From the cell containing the given text, extract its center point as [x, y] coordinate. 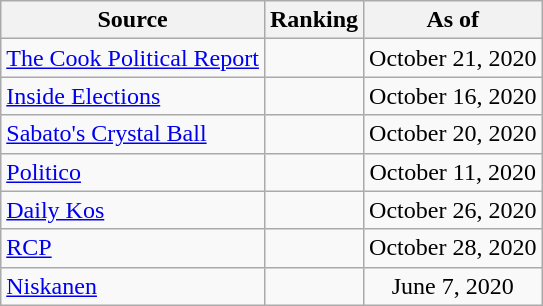
October 28, 2020 [453, 248]
June 7, 2020 [453, 286]
The Cook Political Report [133, 58]
Sabato's Crystal Ball [133, 134]
October 20, 2020 [453, 134]
October 16, 2020 [453, 96]
Daily Kos [133, 210]
Ranking [314, 20]
October 11, 2020 [453, 172]
October 26, 2020 [453, 210]
Politico [133, 172]
RCP [133, 248]
October 21, 2020 [453, 58]
As of [453, 20]
Inside Elections [133, 96]
Niskanen [133, 286]
Source [133, 20]
